Output the [X, Y] coordinate of the center of the cell containing the given text.  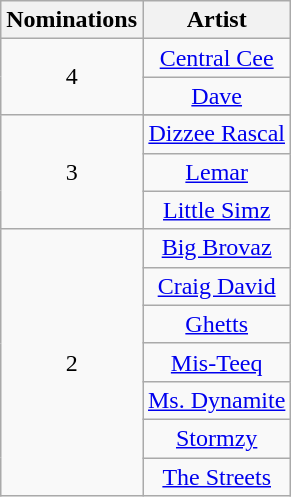
Dizzee Rascal [216, 134]
Ms. Dynamite [216, 400]
Dave [216, 96]
3 [72, 172]
4 [72, 77]
Little Simz [216, 210]
Big Brovaz [216, 248]
Artist [216, 20]
Mis-Teeq [216, 362]
Central Cee [216, 58]
Craig David [216, 286]
Lemar [216, 172]
Ghetts [216, 324]
Stormzy [216, 438]
2 [72, 362]
The Streets [216, 477]
Nominations [72, 20]
